Provide the [X, Y] coordinate of the cell's center where the given text is located.  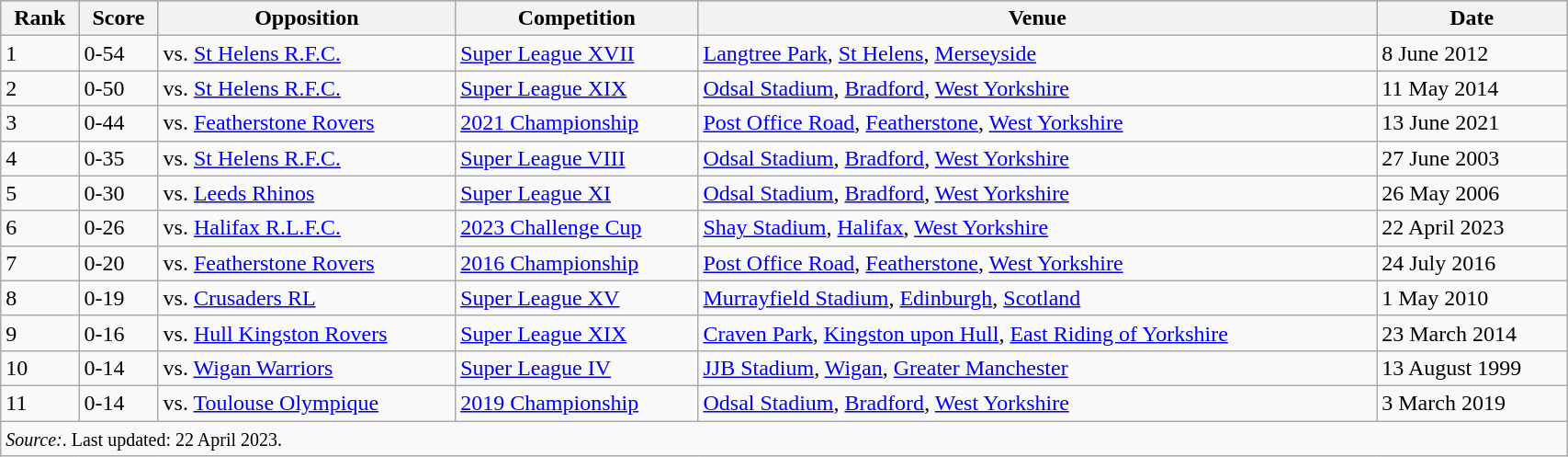
6 [40, 228]
2023 Challenge Cup [577, 228]
26 May 2006 [1472, 193]
8 June 2012 [1472, 53]
Super League XI [577, 193]
Super League VIII [577, 158]
9 [40, 333]
Murrayfield Stadium, Edinburgh, Scotland [1038, 298]
vs. Crusaders RL [307, 298]
Date [1472, 18]
7 [40, 263]
4 [40, 158]
Super League XVII [577, 53]
0-44 [118, 123]
vs. Hull Kingston Rovers [307, 333]
0-30 [118, 193]
Competition [577, 18]
5 [40, 193]
8 [40, 298]
vs. Leeds Rhinos [307, 193]
13 June 2021 [1472, 123]
0-16 [118, 333]
1 May 2010 [1472, 298]
JJB Stadium, Wigan, Greater Manchester [1038, 368]
vs. Halifax R.L.F.C. [307, 228]
3 March 2019 [1472, 403]
Super League IV [577, 368]
Rank [40, 18]
24 July 2016 [1472, 263]
vs. Wigan Warriors [307, 368]
27 June 2003 [1472, 158]
10 [40, 368]
0-54 [118, 53]
Opposition [307, 18]
11 [40, 403]
0-26 [118, 228]
0-35 [118, 158]
Langtree Park, St Helens, Merseyside [1038, 53]
2019 Championship [577, 403]
2 [40, 88]
Score [118, 18]
2021 Championship [577, 123]
22 April 2023 [1472, 228]
13 August 1999 [1472, 368]
2016 Championship [577, 263]
Craven Park, Kingston upon Hull, East Riding of Yorkshire [1038, 333]
Source:. Last updated: 22 April 2023. [784, 439]
3 [40, 123]
1 [40, 53]
0-50 [118, 88]
vs. Toulouse Olympique [307, 403]
Super League XV [577, 298]
Shay Stadium, Halifax, West Yorkshire [1038, 228]
0-20 [118, 263]
23 March 2014 [1472, 333]
Venue [1038, 18]
11 May 2014 [1472, 88]
0-19 [118, 298]
